Find where the given text appears and provide that cell's center as (X, Y) coordinate. 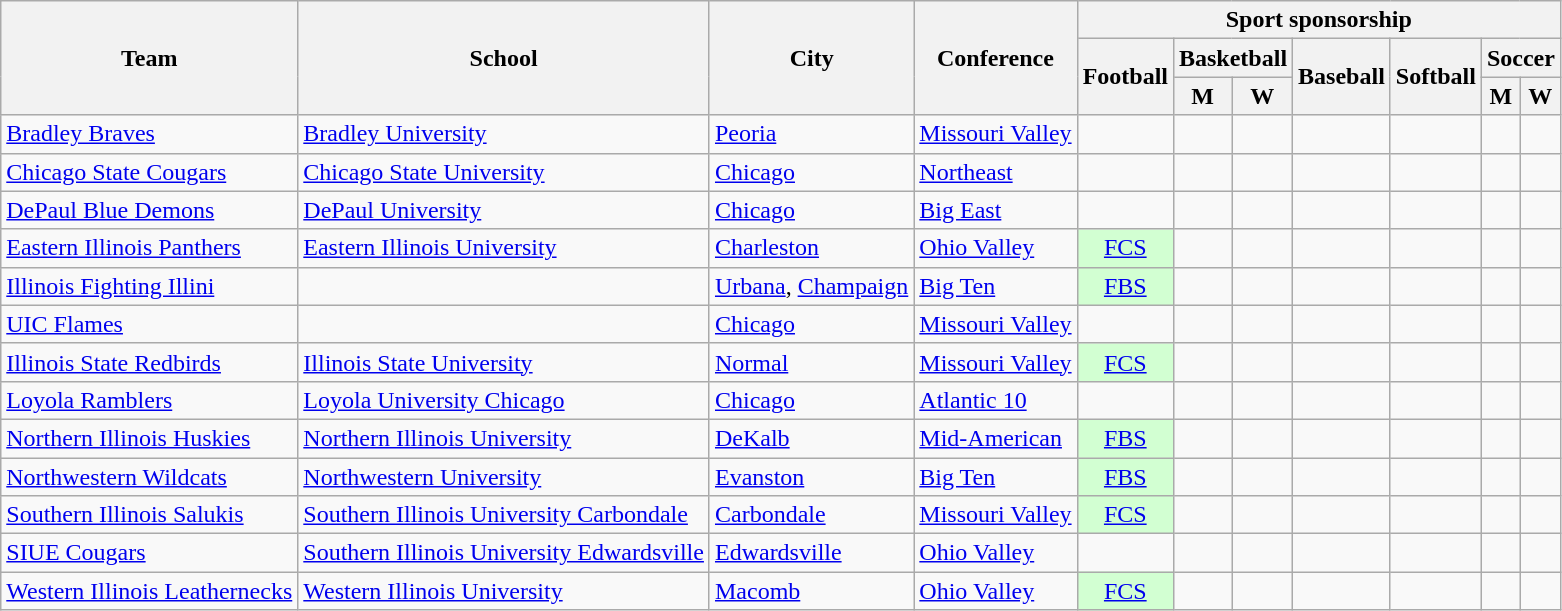
Bradley University (504, 134)
Macomb (811, 591)
Soccer (1520, 58)
Northeast (996, 172)
Evanston (811, 477)
Illinois Fighting Illini (150, 286)
Big East (996, 210)
Team (150, 58)
Western Illinois Leathernecks (150, 591)
Illinois State Redbirds (150, 362)
Normal (811, 362)
Chicago State Cougars (150, 172)
Northwestern University (504, 477)
DeKalb (811, 438)
Eastern Illinois University (504, 248)
Southern Illinois University Edwardsville (504, 553)
Atlantic 10 (996, 400)
Mid-American (996, 438)
Loyola University Chicago (504, 400)
City (811, 58)
Conference (996, 58)
DePaul University (504, 210)
Loyola Ramblers (150, 400)
Carbondale (811, 515)
Bradley Braves (150, 134)
Edwardsville (811, 553)
Northern Illinois Huskies (150, 438)
Basketball (1232, 58)
Southern Illinois Salukis (150, 515)
DePaul Blue Demons (150, 210)
SIUE Cougars (150, 553)
Softball (1436, 77)
Football (1125, 77)
Eastern Illinois Panthers (150, 248)
Northern Illinois University (504, 438)
UIC Flames (150, 324)
Baseball (1342, 77)
Peoria (811, 134)
Illinois State University (504, 362)
Charleston (811, 248)
Chicago State University (504, 172)
Northwestern Wildcats (150, 477)
Urbana, Champaign (811, 286)
Sport sponsorship (1318, 20)
Southern Illinois University Carbondale (504, 515)
Western Illinois University (504, 591)
School (504, 58)
